Detect which cell encompasses the target text, then output its (X, Y) center coordinate. 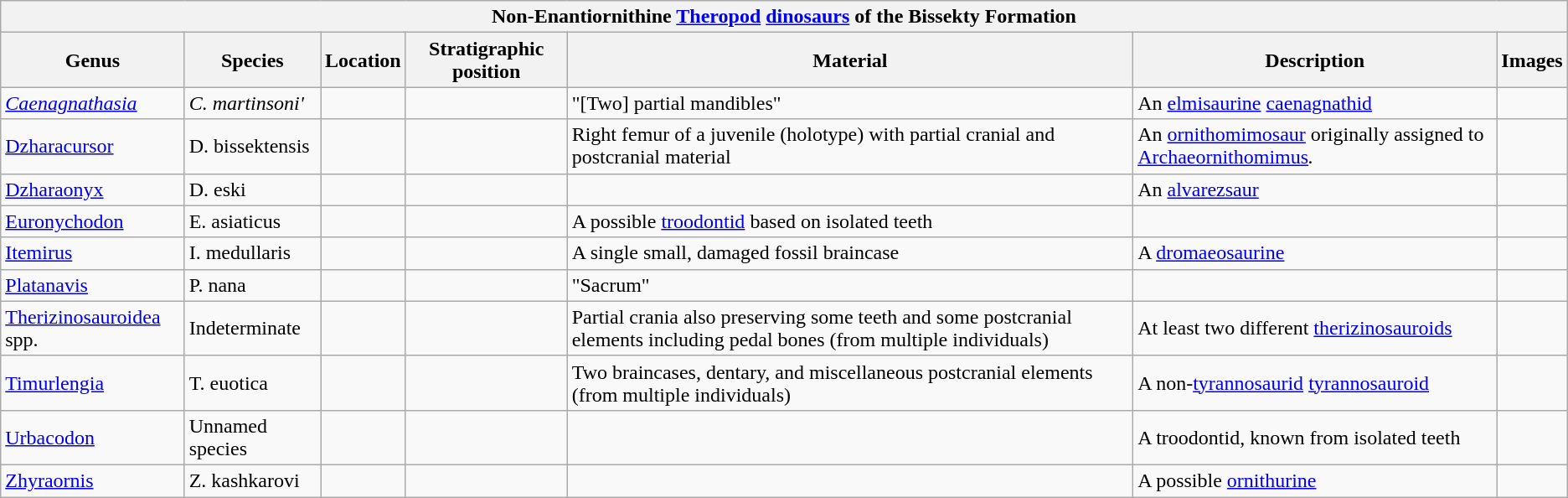
Caenagnathasia (92, 103)
An ornithomimosaur originally assigned to Archaeornithomimus. (1315, 146)
A possible troodontid based on isolated teeth (849, 221)
Description (1315, 60)
Two braincases, dentary, and miscellaneous postcranial elements (from multiple individuals) (849, 382)
D. bissektensis (252, 146)
Z. kashkarovi (252, 480)
Partial crania also preserving some teeth and some postcranial elements including pedal bones (from multiple individuals) (849, 329)
"[Two] partial mandibles" (849, 103)
At least two different therizinosauroids (1315, 329)
A dromaeosaurine (1315, 253)
Dzharaonyx (92, 189)
Euronychodon (92, 221)
C. martinsoni' (252, 103)
A single small, damaged fossil braincase (849, 253)
Therizinosauroidea spp. (92, 329)
Location (363, 60)
A non-tyrannosaurid tyrannosauroid (1315, 382)
P. nana (252, 285)
Zhyraornis (92, 480)
I. medullaris (252, 253)
Genus (92, 60)
Dzharacursor (92, 146)
A possible ornithurine (1315, 480)
Platanavis (92, 285)
Material (849, 60)
Stratigraphic position (486, 60)
A troodontid, known from isolated teeth (1315, 438)
Non-Enantiornithine Theropod dinosaurs of the Bissekty Formation (784, 17)
Itemirus (92, 253)
Timurlengia (92, 382)
An elmisaurine caenagnathid (1315, 103)
"Sacrum" (849, 285)
T. euotica (252, 382)
Species (252, 60)
E. asiaticus (252, 221)
An alvarezsaur (1315, 189)
Urbacodon (92, 438)
Right femur of a juvenile (holotype) with partial cranial and postcranial material (849, 146)
Indeterminate (252, 329)
Unnamed species (252, 438)
Images (1532, 60)
D. eski (252, 189)
